Provide the [x, y] coordinate of the cell's center where the given text is located.  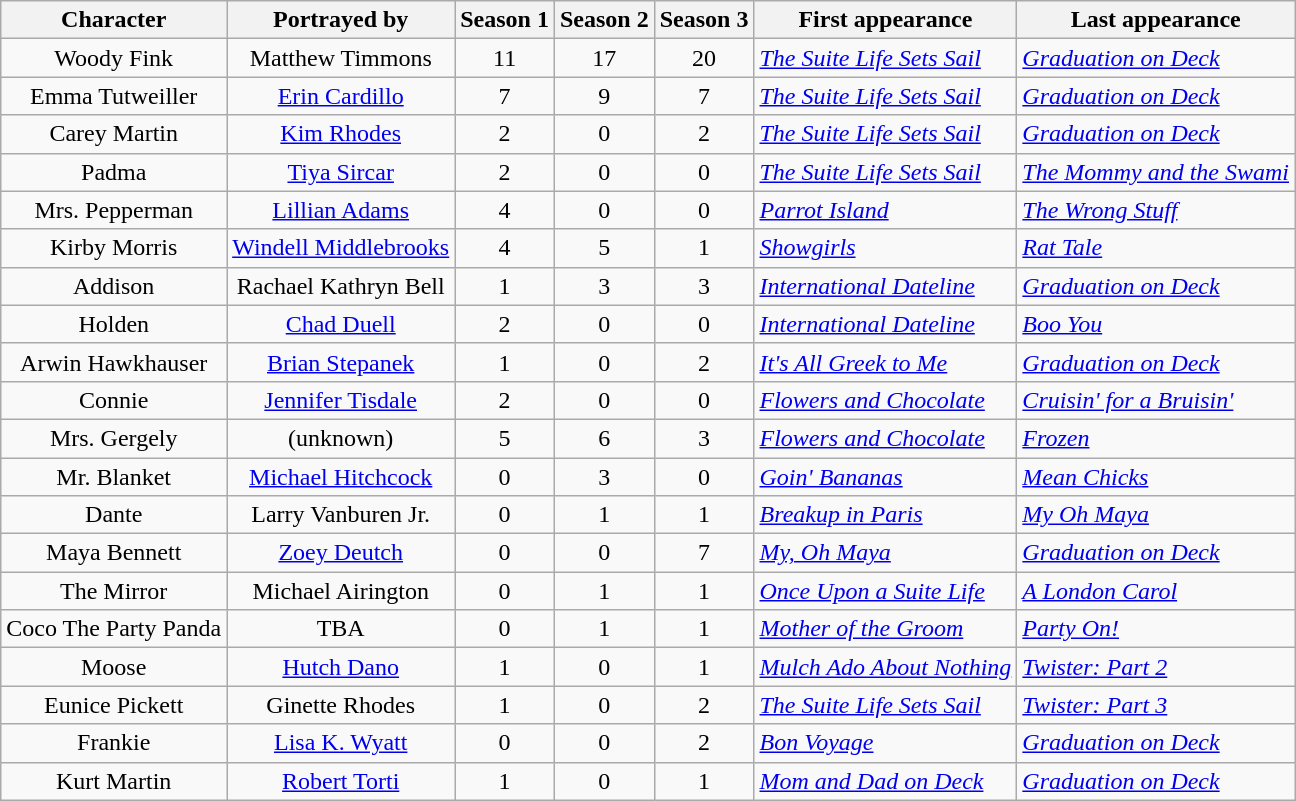
Mom and Dad on Deck [886, 781]
Carey Martin [114, 134]
Once Upon a Suite Life [886, 591]
It's All Greek to Me [886, 362]
Kirby Morris [114, 248]
Bon Voyage [886, 743]
Season 1 [505, 20]
9 [604, 96]
Zoey Deutch [341, 553]
Frozen [1156, 438]
Rachael Kathryn Bell [341, 286]
Matthew Timmons [341, 58]
Padma [114, 172]
Mr. Blanket [114, 477]
Dante [114, 515]
Brian Stepanek [341, 362]
Cruisin' for a Bruisin' [1156, 400]
Mulch Ado About Nothing [886, 667]
A London Carol [1156, 591]
Mrs. Pepperman [114, 210]
Robert Torti [341, 781]
My Oh Maya [1156, 515]
Mother of the Groom [886, 629]
Hutch Dano [341, 667]
Breakup in Paris [886, 515]
Michael Airington [341, 591]
Party On! [1156, 629]
Last appearance [1156, 20]
Twister: Part 3 [1156, 705]
Season 2 [604, 20]
Character [114, 20]
Larry Vanburen Jr. [341, 515]
Moose [114, 667]
Portrayed by [341, 20]
Erin Cardillo [341, 96]
Kurt Martin [114, 781]
Lillian Adams [341, 210]
The Mommy and the Swami [1156, 172]
Windell Middlebrooks [341, 248]
11 [505, 58]
Goin' Bananas [886, 477]
Connie [114, 400]
Mean Chicks [1156, 477]
Showgirls [886, 248]
Rat Tale [1156, 248]
17 [604, 58]
Chad Duell [341, 324]
Emma Tutweiller [114, 96]
Holden [114, 324]
Tiya Sircar [341, 172]
Parrot Island [886, 210]
My, Oh Maya [886, 553]
Season 3 [704, 20]
Boo You [1156, 324]
Michael Hitchcock [341, 477]
Woody Fink [114, 58]
6 [604, 438]
The Wrong Stuff [1156, 210]
First appearance [886, 20]
Frankie [114, 743]
Kim Rhodes [341, 134]
Twister: Part 2 [1156, 667]
Eunice Pickett [114, 705]
(unknown) [341, 438]
20 [704, 58]
Maya Bennett [114, 553]
Addison [114, 286]
Mrs. Gergely [114, 438]
Lisa K. Wyatt [341, 743]
Arwin Hawkhauser [114, 362]
Ginette Rhodes [341, 705]
Jennifer Tisdale [341, 400]
Coco The Party Panda [114, 629]
TBA [341, 629]
The Mirror [114, 591]
